Return [x, y] of the center of cell containing provided text 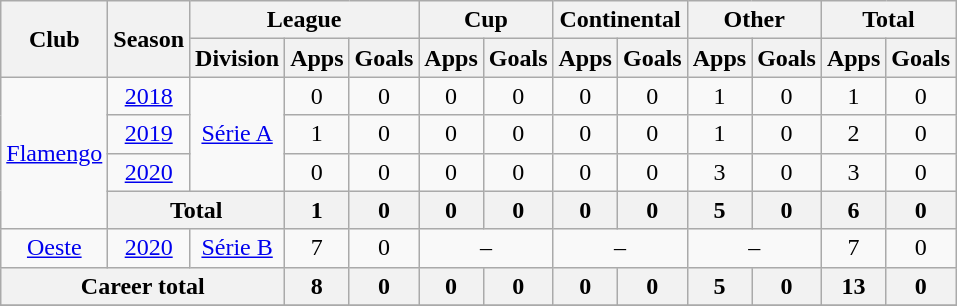
Cup [486, 20]
Division [238, 58]
Club [54, 39]
6 [853, 210]
Season [149, 39]
League [304, 20]
Career total [143, 286]
Série A [238, 134]
2018 [149, 96]
2019 [149, 134]
13 [853, 286]
8 [317, 286]
2 [853, 134]
Continental [620, 20]
Flamengo [54, 153]
Other [754, 20]
Oeste [54, 248]
Série B [238, 248]
